Extract the (x, y) coordinate from the center of the cell holding the provided text.  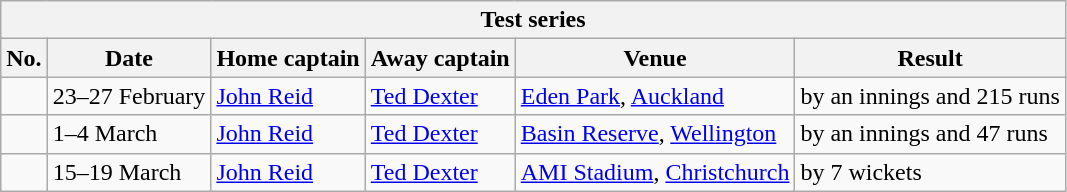
Test series (534, 20)
15–19 March (129, 172)
by an innings and 215 runs (930, 96)
Home captain (288, 58)
Result (930, 58)
Eden Park, Auckland (655, 96)
23–27 February (129, 96)
Venue (655, 58)
1–4 March (129, 134)
Away captain (440, 58)
Basin Reserve, Wellington (655, 134)
AMI Stadium, Christchurch (655, 172)
Date (129, 58)
No. (24, 58)
by 7 wickets (930, 172)
by an innings and 47 runs (930, 134)
